Return (X, Y) of the center of cell containing provided text 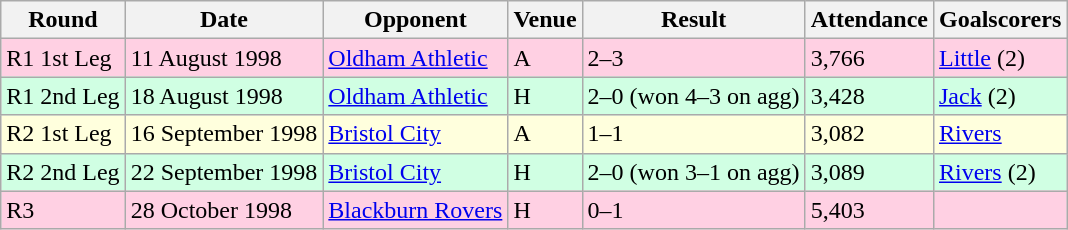
18 August 1998 (224, 96)
R2 2nd Leg (63, 172)
1–1 (694, 134)
Goalscorers (1000, 20)
R1 1st Leg (63, 58)
R1 2nd Leg (63, 96)
3,766 (869, 58)
5,403 (869, 210)
Blackburn Rovers (416, 210)
0–1 (694, 210)
3,428 (869, 96)
16 September 1998 (224, 134)
Round (63, 20)
Venue (545, 20)
3,082 (869, 134)
R2 1st Leg (63, 134)
2–3 (694, 58)
R3 (63, 210)
2–0 (won 4–3 on agg) (694, 96)
Attendance (869, 20)
Little (2) (1000, 58)
28 October 1998 (224, 210)
22 September 1998 (224, 172)
11 August 1998 (224, 58)
2–0 (won 3–1 on agg) (694, 172)
Result (694, 20)
Date (224, 20)
3,089 (869, 172)
Rivers (1000, 134)
Jack (2) (1000, 96)
Rivers (2) (1000, 172)
Opponent (416, 20)
